Return (x, y) of the center of cell containing provided text 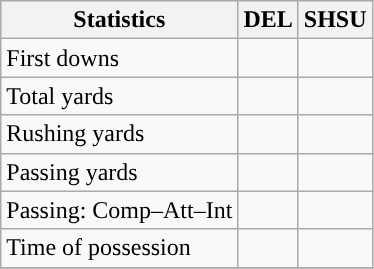
Time of possession (120, 248)
Passing yards (120, 172)
First downs (120, 58)
DEL (268, 20)
Total yards (120, 96)
Passing: Comp–Att–Int (120, 210)
Statistics (120, 20)
SHSU (335, 20)
Rushing yards (120, 134)
